Output the [x, y] coordinate of the center of the cell containing the given text.  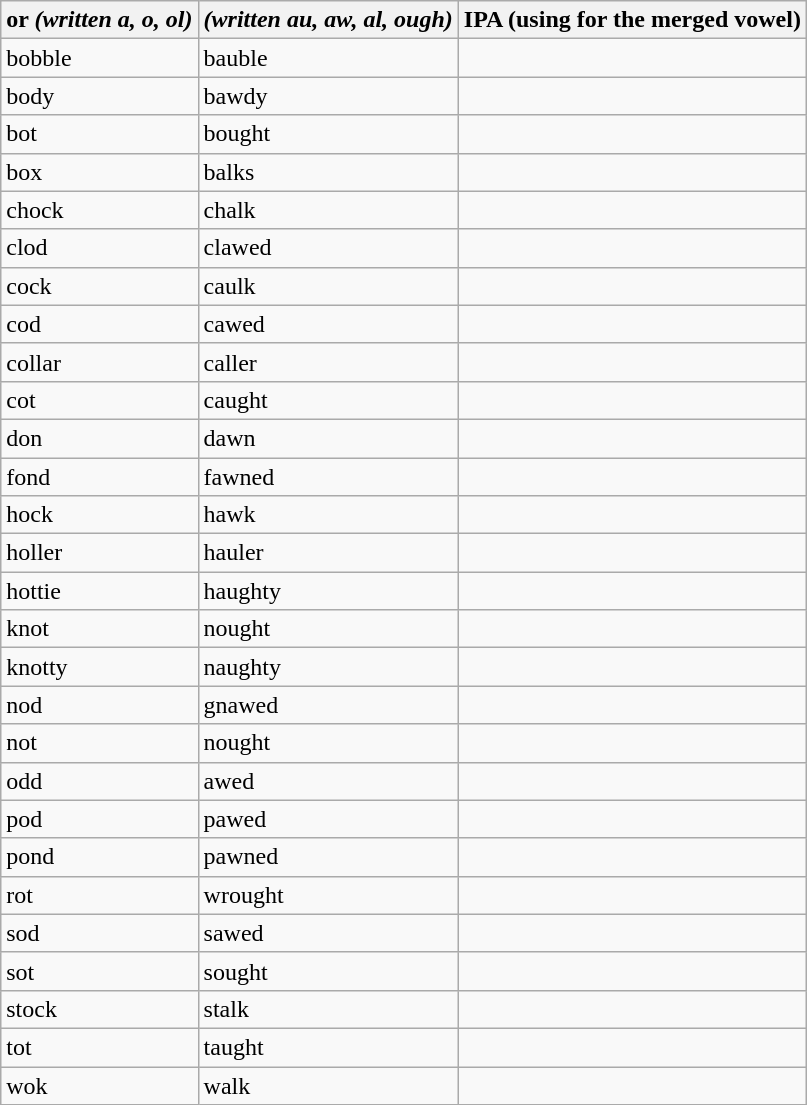
sought [328, 971]
balks [328, 172]
don [100, 438]
fawned [328, 477]
pod [100, 819]
nod [100, 705]
walk [328, 1085]
dawn [328, 438]
caller [328, 362]
caulk [328, 286]
hawk [328, 515]
cawed [328, 324]
bobble [100, 58]
stalk [328, 1009]
odd [100, 781]
fond [100, 477]
caught [328, 400]
cod [100, 324]
clod [100, 248]
sod [100, 933]
wok [100, 1085]
tot [100, 1047]
bauble [328, 58]
(written au, aw, al, ough) [328, 20]
pond [100, 857]
bawdy [328, 96]
chock [100, 210]
taught [328, 1047]
body [100, 96]
hauler [328, 553]
wrought [328, 895]
clawed [328, 248]
knotty [100, 667]
cock [100, 286]
bot [100, 134]
hottie [100, 591]
IPA (using for the merged vowel) [632, 20]
cot [100, 400]
haughty [328, 591]
or (written a, o, ol) [100, 20]
awed [328, 781]
pawned [328, 857]
sawed [328, 933]
box [100, 172]
gnawed [328, 705]
pawed [328, 819]
chalk [328, 210]
bought [328, 134]
not [100, 743]
hock [100, 515]
holler [100, 553]
rot [100, 895]
stock [100, 1009]
collar [100, 362]
knot [100, 629]
sot [100, 971]
naughty [328, 667]
